Determine the (X, Y) coordinate at the center of the cell enclosing the given text.  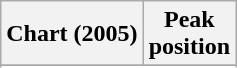
Peakposition (189, 34)
Chart (2005) (72, 34)
